Determine the (x, y) coordinate at the center of the cell enclosing the given text.  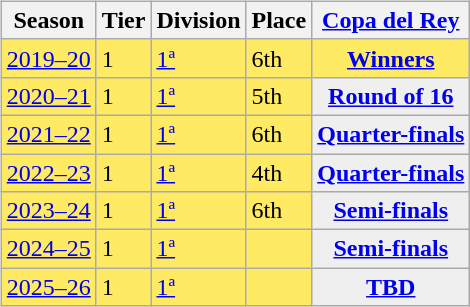
2019–20 (48, 58)
Round of 16 (391, 96)
Place (279, 20)
Winners (391, 58)
2022–23 (48, 173)
5th (279, 96)
2020–21 (48, 96)
TBD (391, 287)
Division (198, 20)
Season (48, 20)
2024–25 (48, 249)
Tier (124, 20)
Copa del Rey (391, 20)
2021–22 (48, 134)
2023–24 (48, 211)
2025–26 (48, 287)
4th (279, 173)
